Determine the [x, y] coordinate at the center of the cell enclosing the given text.  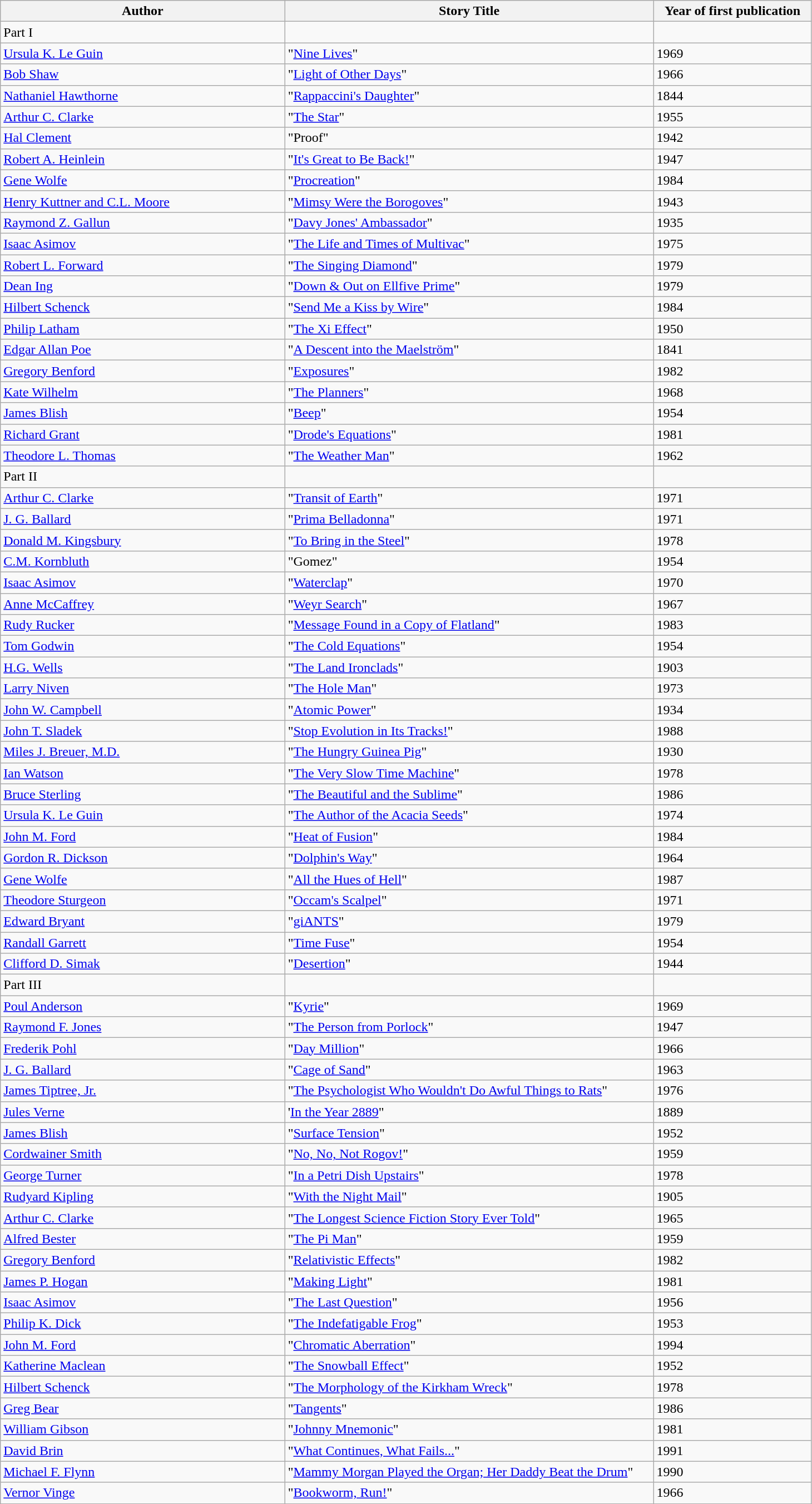
"A Descent into the Maelström" [469, 350]
James Tiptree, Jr. [142, 1091]
Rudy Rucker [142, 625]
George Turner [142, 1175]
"The Indefatigable Frog" [469, 1324]
"The Hungry Guinea Pig" [469, 752]
1970 [732, 582]
Randall Garrett [142, 943]
1905 [732, 1196]
"Light of Other Days" [469, 75]
"Gomez" [469, 561]
Larry Niven [142, 689]
Part II [142, 477]
"The Psychologist Who Wouldn't Do Awful Things to Rats" [469, 1091]
1974 [732, 815]
1975 [732, 244]
"Down & Out on Ellfive Prime" [469, 286]
"Drode's Equations" [469, 434]
Donald M. Kingsbury [142, 540]
Story Title [469, 11]
1965 [732, 1218]
"All the Hues of Hell" [469, 879]
"Tangents" [469, 1408]
Miles J. Breuer, M.D. [142, 752]
William Gibson [142, 1429]
"Relativistic Effects" [469, 1260]
"Kyrie" [469, 1006]
1944 [732, 964]
James P. Hogan [142, 1281]
"The Weather Man" [469, 456]
Edgar Allan Poe [142, 350]
1930 [732, 752]
"Nine Lives" [469, 53]
"Beep" [469, 413]
1967 [732, 603]
1942 [732, 138]
Henry Kuttner and C.L. Moore [142, 201]
"Johnny Mnemonic" [469, 1429]
C.M. Kornbluth [142, 561]
Anne McCaffrey [142, 603]
1994 [732, 1345]
"Cage of Sand" [469, 1070]
"Exposures" [469, 371]
Rudyard Kipling [142, 1196]
1962 [732, 456]
Alfred Bester [142, 1239]
Bob Shaw [142, 75]
"Rappaccini's Daughter" [469, 96]
"The Star" [469, 117]
1841 [732, 350]
Theodore L. Thomas [142, 456]
"Dolphin's Way" [469, 858]
Philip Latham [142, 329]
Hal Clement [142, 138]
1983 [732, 625]
"The Person from Porlock" [469, 1027]
"Atomic Power" [469, 710]
Tom Godwin [142, 646]
1943 [732, 201]
Clifford D. Simak [142, 964]
"Davy Jones' Ambassador" [469, 222]
"giANTS" [469, 921]
"Desertion" [469, 964]
"Stop Evolution in Its Tracks!" [469, 731]
"Surface Tension" [469, 1133]
Gordon R. Dickson [142, 858]
"The Morphology of the Kirkham Wreck" [469, 1387]
Author [142, 11]
Bruce Sterling [142, 794]
Part I [142, 32]
"No, No, Not Rogov!" [469, 1154]
1988 [732, 731]
Edward Bryant [142, 921]
"The Pi Man" [469, 1239]
"Time Fuse" [469, 943]
Kate Wilhelm [142, 392]
"The Planners" [469, 392]
Vernor Vinge [142, 1493]
Nathaniel Hawthorne [142, 96]
Ian Watson [142, 773]
John W. Campbell [142, 710]
1973 [732, 689]
"The Hole Man" [469, 689]
"Prima Belladonna" [469, 519]
"With the Night Mail" [469, 1196]
"Send Me a Kiss by Wire" [469, 308]
'In the Year 2889" [469, 1112]
1976 [732, 1091]
1990 [732, 1472]
Year of first publication [732, 11]
1956 [732, 1303]
Greg Bear [142, 1408]
"The Singing Diamond" [469, 265]
"Mimsy Were the Borogoves" [469, 201]
1953 [732, 1324]
Frederik Pohl [142, 1048]
1955 [732, 117]
Raymond Z. Gallun [142, 222]
Raymond F. Jones [142, 1027]
David Brin [142, 1451]
1991 [732, 1451]
Cordwainer Smith [142, 1154]
"Occam's Scalpel" [469, 900]
"Heat of Fusion" [469, 837]
"What Continues, What Fails..." [469, 1451]
"Weyr Search" [469, 603]
1963 [732, 1070]
"The Last Question" [469, 1303]
"Bookworm, Run!" [469, 1493]
"To Bring in the Steel" [469, 540]
"Day Million" [469, 1048]
Dean Ing [142, 286]
Part III [142, 985]
1889 [732, 1112]
1935 [732, 222]
"The Very Slow Time Machine" [469, 773]
"The Land Ironclads" [469, 667]
"The Longest Science Fiction Story Ever Told" [469, 1218]
"The Beautiful and the Sublime" [469, 794]
1903 [732, 667]
"Chromatic Aberration" [469, 1345]
1968 [732, 392]
Richard Grant [142, 434]
"Transit of Earth" [469, 498]
"The Xi Effect" [469, 329]
1964 [732, 858]
"Waterclap" [469, 582]
1844 [732, 96]
Katherine Maclean [142, 1366]
Poul Anderson [142, 1006]
Robert L. Forward [142, 265]
"Proof" [469, 138]
H.G. Wells [142, 667]
"Mammy Morgan Played the Organ; Her Daddy Beat the Drum" [469, 1472]
1987 [732, 879]
Michael F. Flynn [142, 1472]
Philip K. Dick [142, 1324]
"The Snowball Effect" [469, 1366]
"It's Great to Be Back!" [469, 159]
1934 [732, 710]
1950 [732, 329]
"Making Light" [469, 1281]
"Procreation" [469, 180]
Robert A. Heinlein [142, 159]
John T. Sladek [142, 731]
"Message Found in a Copy of Flatland" [469, 625]
"In a Petri Dish Upstairs" [469, 1175]
Theodore Sturgeon [142, 900]
Jules Verne [142, 1112]
"The Cold Equations" [469, 646]
"The Author of the Acacia Seeds" [469, 815]
"The Life and Times of Multivac" [469, 244]
